Pinpoint the cell where the given text exists, returning its (x, y) midpoint coordinate. 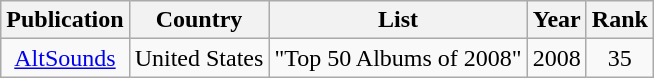
Publication (65, 20)
Rank (620, 20)
Country (199, 20)
"Top 50 Albums of 2008" (398, 58)
35 (620, 58)
AltSounds (65, 58)
Year (556, 20)
United States (199, 58)
2008 (556, 58)
List (398, 20)
